For the text-containing cell, return its midpoint in (x, y) coordinate format. 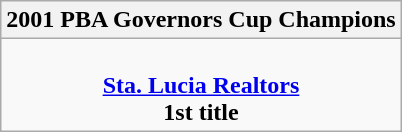
2001 PBA Governors Cup Champions (201, 20)
Sta. Lucia Realtors 1st title (201, 85)
